Pinpoint the cell where the given text exists, returning its (x, y) midpoint coordinate. 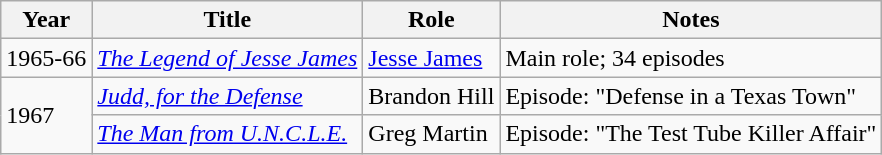
Main role; 34 episodes (691, 58)
Episode: "Defense in a Texas Town" (691, 96)
Judd, for the Defense (228, 96)
The Man from U.N.C.L.E. (228, 134)
Title (228, 20)
Greg Martin (432, 134)
Year (46, 20)
The Legend of Jesse James (228, 58)
Role (432, 20)
Jesse James (432, 58)
Brandon Hill (432, 96)
Notes (691, 20)
1965-66 (46, 58)
1967 (46, 115)
Episode: "The Test Tube Killer Affair" (691, 134)
